Find where the given text appears and provide that cell's center as [x, y] coordinate. 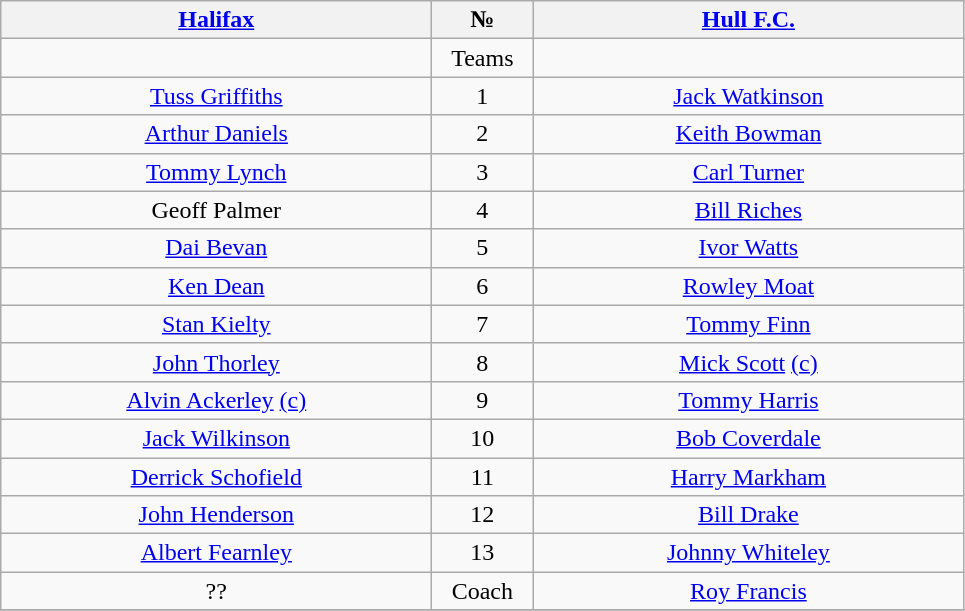
Dai Bevan [216, 248]
Tommy Harris [748, 400]
2 [482, 134]
3 [482, 172]
7 [482, 324]
Harry Markham [748, 477]
Roy Francis [748, 591]
Arthur Daniels [216, 134]
John Henderson [216, 515]
Hull F.C. [748, 20]
Coach [482, 591]
1 [482, 96]
6 [482, 286]
Geoff Palmer [216, 210]
Rowley Moat [748, 286]
?? [216, 591]
Teams [482, 58]
Bob Coverdale [748, 438]
10 [482, 438]
John Thorley [216, 362]
Bill Drake [748, 515]
Alvin Ackerley (c) [216, 400]
Bill Riches [748, 210]
Albert Fearnley [216, 553]
Mick Scott (c) [748, 362]
Carl Turner [748, 172]
Tommy Lynch [216, 172]
Tommy Finn [748, 324]
Halifax [216, 20]
Derrick Schofield [216, 477]
5 [482, 248]
№ [482, 20]
Jack Watkinson [748, 96]
Jack Wilkinson [216, 438]
11 [482, 477]
Tuss Griffiths [216, 96]
Ken Dean [216, 286]
13 [482, 553]
Ivor Watts [748, 248]
8 [482, 362]
Keith Bowman [748, 134]
12 [482, 515]
Johnny Whiteley [748, 553]
4 [482, 210]
Stan Kielty [216, 324]
9 [482, 400]
